Pinpoint the cell where the given text exists, returning its (X, Y) midpoint coordinate. 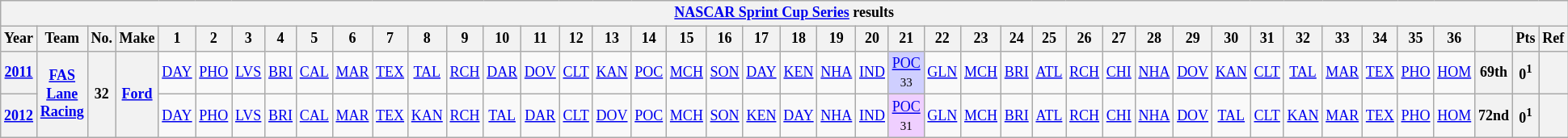
13 (612, 39)
Team (61, 39)
72nd (1494, 116)
3 (249, 39)
35 (1416, 39)
Make (137, 39)
36 (1455, 39)
34 (1380, 39)
27 (1119, 39)
POC31 (906, 116)
4 (281, 39)
8 (427, 39)
7 (390, 39)
No. (102, 39)
23 (981, 39)
14 (649, 39)
11 (540, 39)
Year (19, 39)
29 (1193, 39)
2 (213, 39)
22 (942, 39)
25 (1049, 39)
24 (1017, 39)
20 (873, 39)
1 (177, 39)
21 (906, 39)
16 (724, 39)
Ford (137, 94)
30 (1231, 39)
10 (503, 39)
15 (687, 39)
28 (1154, 39)
31 (1267, 39)
NASCAR Sprint Cup Series results (784, 13)
2012 (19, 116)
33 (1342, 39)
2011 (19, 73)
12 (575, 39)
Pts (1526, 39)
18 (799, 39)
FAS Lane Racing (61, 94)
17 (761, 39)
Ref (1553, 39)
69th (1494, 73)
5 (314, 39)
9 (465, 39)
26 (1085, 39)
19 (837, 39)
6 (352, 39)
POC33 (906, 73)
